From the cell containing the given text, extract its center point as (x, y) coordinate. 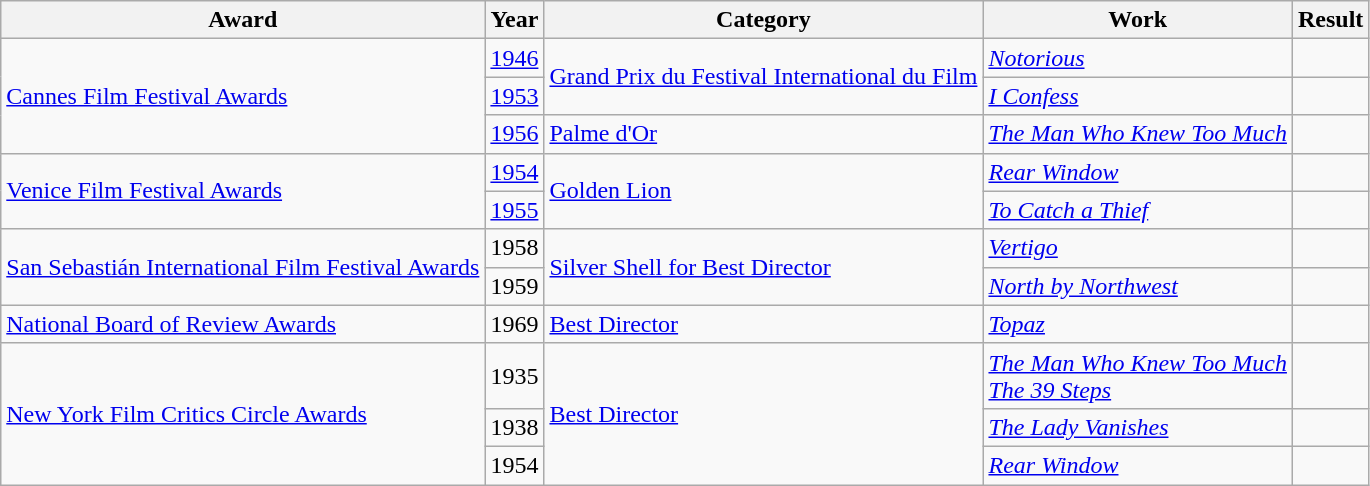
Notorious (1138, 58)
Topaz (1138, 324)
To Catch a Thief (1138, 210)
Cannes Film Festival Awards (243, 96)
Golden Lion (764, 191)
Award (243, 20)
North by Northwest (1138, 286)
Category (764, 20)
1959 (514, 286)
San Sebastián International Film Festival Awards (243, 267)
National Board of Review Awards (243, 324)
Grand Prix du Festival International du Film (764, 77)
The Man Who Knew Too MuchThe 39 Steps (1138, 376)
New York Film Critics Circle Awards (243, 414)
Silver Shell for Best Director (764, 267)
The Lady Vanishes (1138, 427)
1955 (514, 210)
Work (1138, 20)
Palme d'Or (764, 134)
Vertigo (1138, 248)
1935 (514, 376)
1953 (514, 96)
Result (1330, 20)
1969 (514, 324)
1956 (514, 134)
Year (514, 20)
Venice Film Festival Awards (243, 191)
1938 (514, 427)
1946 (514, 58)
1958 (514, 248)
The Man Who Knew Too Much (1138, 134)
I Confess (1138, 96)
